From the cell containing the given text, extract its center point as [x, y] coordinate. 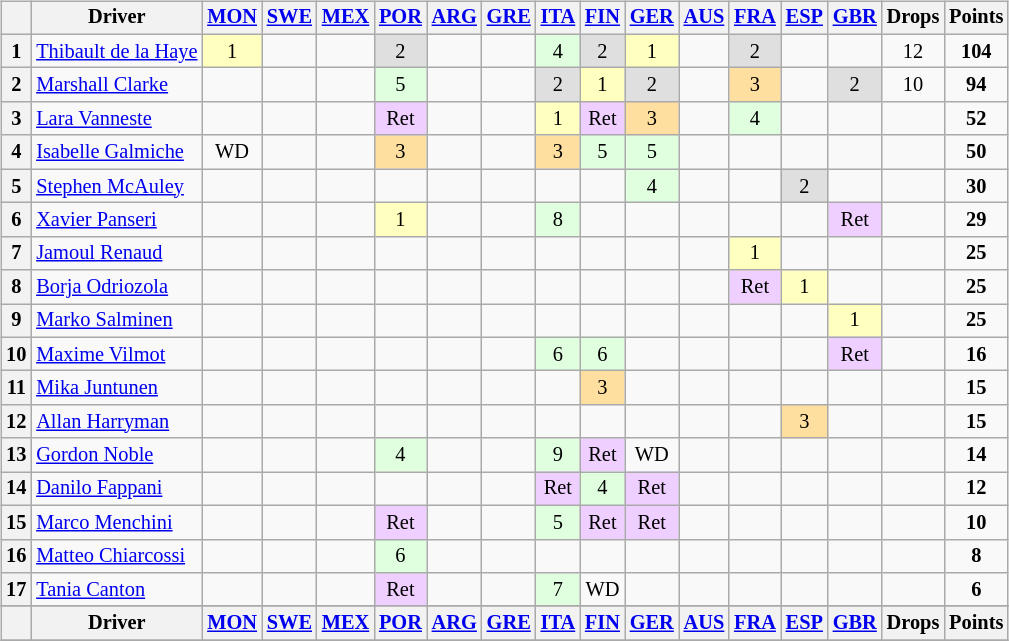
Marco Menchini [116, 522]
Marshall Clarke [116, 85]
Maxime Vilmot [116, 354]
50 [976, 152]
Xavier Panseri [116, 220]
Danilo Fappani [116, 489]
Stephen McAuley [116, 186]
Allan Harryman [116, 422]
52 [976, 119]
Jamoul Renaud [116, 253]
Gordon Noble [116, 455]
Isabelle Galmiche [116, 152]
29 [976, 220]
17 [16, 590]
Tania Canton [116, 590]
Borja Odriozola [116, 287]
Lara Vanneste [116, 119]
13 [16, 455]
11 [16, 388]
Thibault de la Haye [116, 51]
Mika Juntunen [116, 388]
94 [976, 85]
104 [976, 51]
30 [976, 186]
Marko Salminen [116, 321]
Matteo Chiarcossi [116, 556]
